From the cell containing the given text, extract its center point as [X, Y] coordinate. 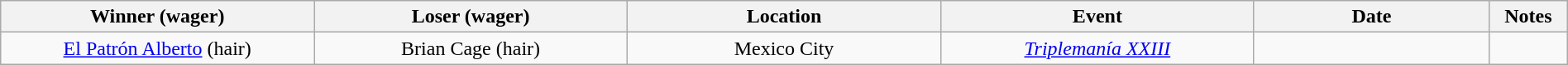
Loser (wager) [471, 17]
Triplemanía XXIII [1097, 48]
Winner (wager) [157, 17]
Mexico City [784, 48]
Brian Cage (hair) [471, 48]
Notes [1528, 17]
El Patrón Alberto (hair) [157, 48]
Event [1097, 17]
Date [1371, 17]
Location [784, 17]
